Output the (x, y) coordinate of the center of the cell containing the given text.  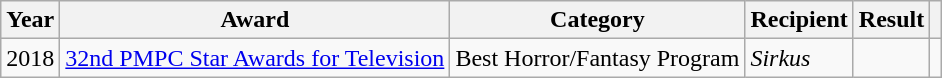
Award (255, 20)
Year (30, 20)
Recipient (799, 20)
Result (891, 20)
Sirkus (799, 58)
2018 (30, 58)
32nd PMPC Star Awards for Television (255, 58)
Best Horror/Fantasy Program (598, 58)
Category (598, 20)
